Detect which cell encompasses the target text, then output its (x, y) center coordinate. 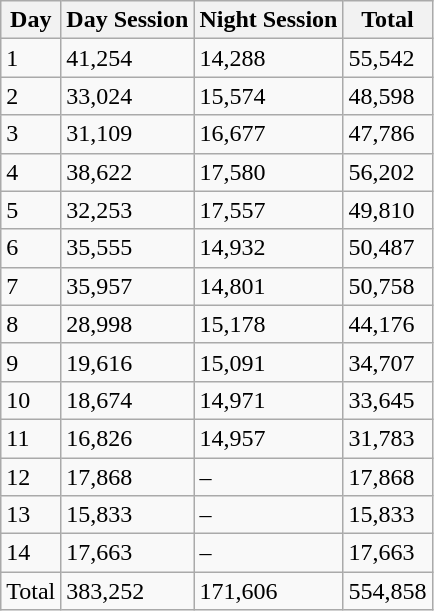
Day (31, 20)
31,109 (128, 134)
49,810 (388, 210)
35,957 (128, 286)
31,783 (388, 438)
50,758 (388, 286)
Night Session (268, 20)
1 (31, 58)
35,555 (128, 248)
15,091 (268, 362)
13 (31, 515)
41,254 (128, 58)
4 (31, 172)
47,786 (388, 134)
15,178 (268, 324)
38,622 (128, 172)
33,024 (128, 96)
6 (31, 248)
17,557 (268, 210)
8 (31, 324)
14 (31, 553)
2 (31, 96)
33,645 (388, 400)
17,580 (268, 172)
55,542 (388, 58)
14,957 (268, 438)
12 (31, 477)
14,971 (268, 400)
15,574 (268, 96)
14,288 (268, 58)
5 (31, 210)
10 (31, 400)
34,707 (388, 362)
44,176 (388, 324)
554,858 (388, 591)
32,253 (128, 210)
14,932 (268, 248)
Day Session (128, 20)
16,826 (128, 438)
3 (31, 134)
28,998 (128, 324)
16,677 (268, 134)
383,252 (128, 591)
11 (31, 438)
56,202 (388, 172)
7 (31, 286)
9 (31, 362)
14,801 (268, 286)
171,606 (268, 591)
50,487 (388, 248)
19,616 (128, 362)
48,598 (388, 96)
18,674 (128, 400)
